Capture the cell that displays the provided text and extract its [x, y] central coordinate. 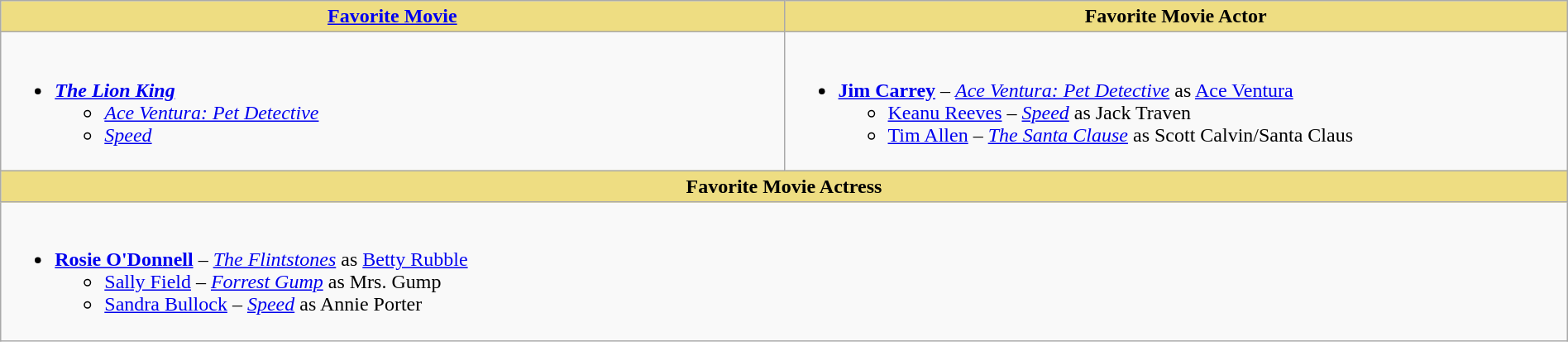
Favorite Movie Actor [1176, 17]
Favorite Movie Actress [784, 186]
Favorite Movie [392, 17]
The Lion KingAce Ventura: Pet DetectiveSpeed [392, 101]
Jim Carrey – Ace Ventura: Pet Detective as Ace VenturaKeanu Reeves – Speed as Jack TravenTim Allen – The Santa Clause as Scott Calvin/Santa Claus [1176, 101]
Rosie O'Donnell – The Flintstones as Betty RubbleSally Field – Forrest Gump as Mrs. GumpSandra Bullock – Speed as Annie Porter [784, 272]
